From the cell containing the given text, extract its center point as (X, Y) coordinate. 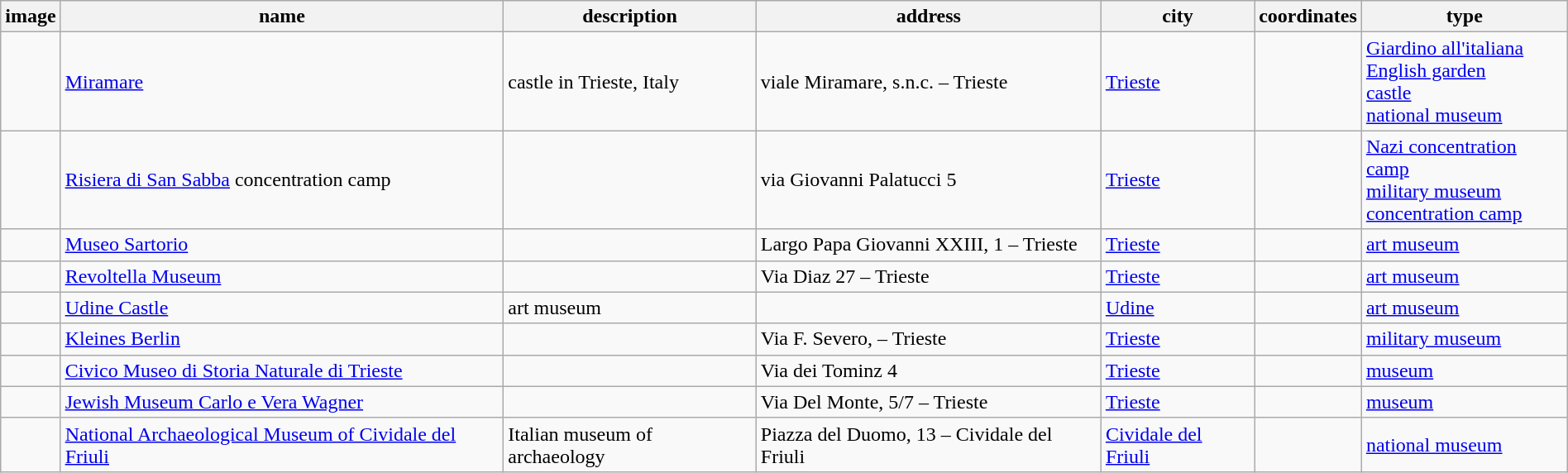
viale Miramare, s.n.c. – Trieste (928, 81)
Largo Papa Giovanni XXIII, 1 – Trieste (928, 245)
Civico Museo di Storia Naturale di Trieste (282, 370)
Revoltella Museum (282, 276)
Cividale del Friuli (1178, 445)
Udine (1178, 308)
image (31, 17)
military museum (1464, 339)
Giardino all'italianaEnglish gardencastlenational museum (1464, 81)
Udine Castle (282, 308)
Museo Sartorio (282, 245)
Via F. Severo, – Trieste (928, 339)
National Archaeological Museum of Cividale del Friuli (282, 445)
description (630, 17)
national museum (1464, 445)
type (1464, 17)
Kleines Berlin (282, 339)
Jewish Museum Carlo e Vera Wagner (282, 402)
Via Diaz 27 – Trieste (928, 276)
name (282, 17)
city (1178, 17)
Risiera di San Sabba concentration camp (282, 180)
Italian museum of archaeology (630, 445)
coordinates (1308, 17)
Nazi concentration campmilitary museumconcentration camp (1464, 180)
Miramare (282, 81)
Via Del Monte, 5/7 – Trieste (928, 402)
Via dei Tominz 4 (928, 370)
castle in Trieste, Italy (630, 81)
via Giovanni Palatucci 5 (928, 180)
address (928, 17)
Piazza del Duomo, 13 – Cividale del Friuli (928, 445)
